Return the [X, Y] coordinate for the center point of the cell that contains the specified text.  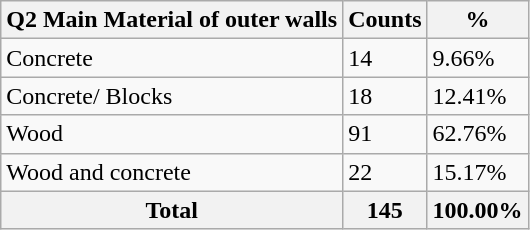
9.66% [478, 58]
145 [385, 210]
14 [385, 58]
62.76% [478, 134]
15.17% [478, 172]
Counts [385, 20]
Wood [172, 134]
% [478, 20]
100.00% [478, 210]
91 [385, 134]
Q2 Main Material of outer walls [172, 20]
Concrete [172, 58]
Total [172, 210]
Concrete/ Blocks [172, 96]
12.41% [478, 96]
22 [385, 172]
Wood and concrete [172, 172]
18 [385, 96]
